From the cell containing the given text, extract its center point as (x, y) coordinate. 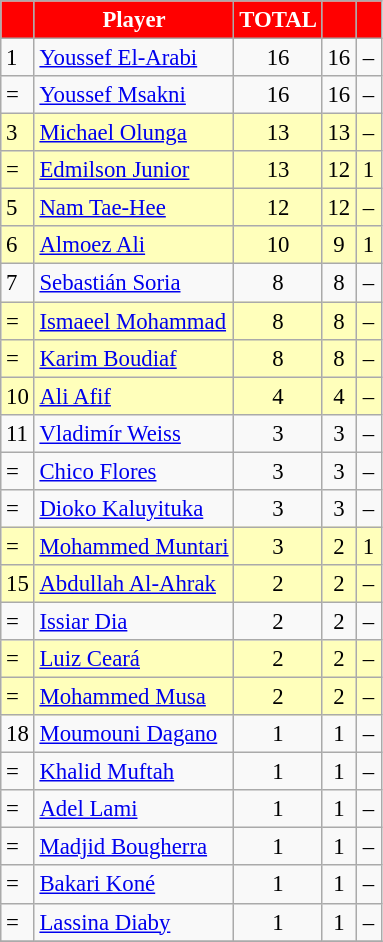
Dioko Kaluyituka (134, 509)
Mohammed Muntari (134, 546)
Ali Afif (134, 396)
Player (134, 20)
Abdullah Al-Ahrak (134, 584)
5 (18, 208)
Karim Boudiaf (134, 358)
Issiar Dia (134, 621)
Nam Tae-Hee (134, 208)
9 (338, 245)
Edmilson Junior (134, 170)
11 (18, 433)
Khalid Muftah (134, 772)
Vladimír Weiss (134, 433)
15 (18, 584)
Mohammed Musa (134, 697)
Sebastián Soria (134, 283)
Almoez Ali (134, 245)
Moumouni Dagano (134, 734)
7 (18, 283)
Chico Flores (134, 471)
Luiz Ceará (134, 659)
Adel Lami (134, 809)
Ismaeel Mohammad (134, 321)
18 (18, 734)
Madjid Bougherra (134, 847)
TOTAL (278, 20)
Lassina Diaby (134, 922)
Youssef Msakni (134, 95)
Youssef El-Arabi (134, 58)
Bakari Koné (134, 885)
6 (18, 245)
Michael Olunga (134, 133)
